Detect which cell encompasses the target text, then output its [x, y] center coordinate. 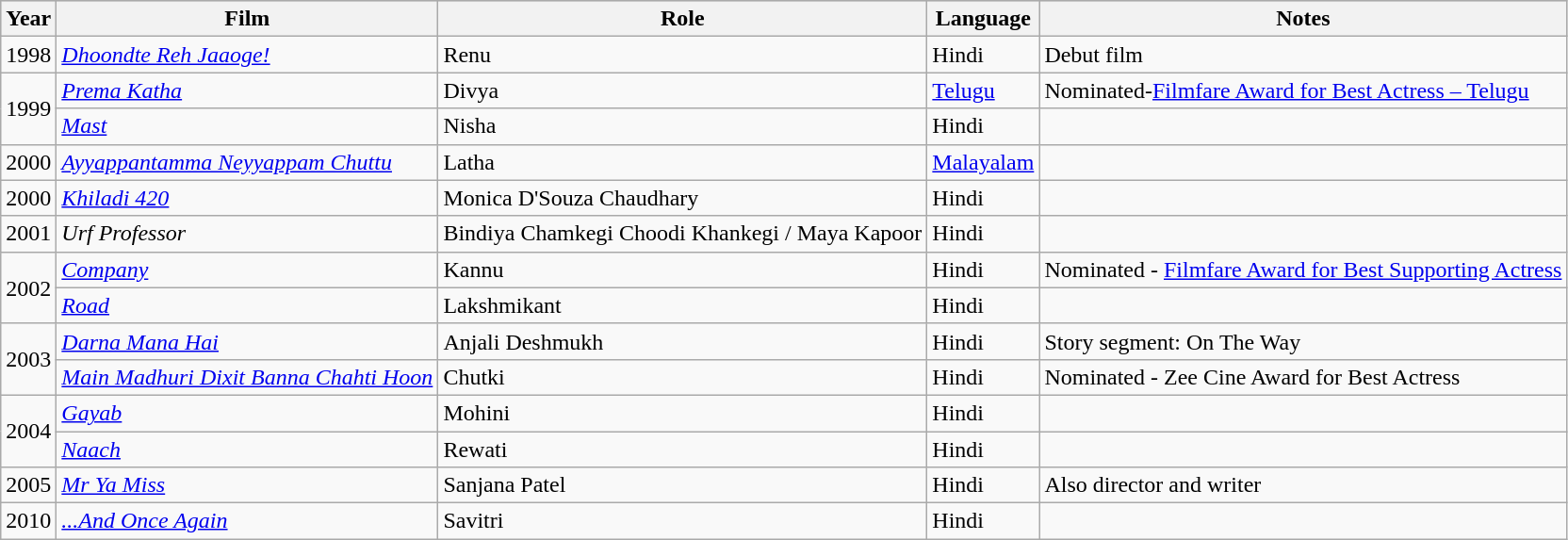
Language [984, 19]
Nominated - Filmfare Award for Best Supporting Actress [1303, 270]
Monica D'Souza Chaudhary [682, 198]
Debut film [1303, 55]
Naach [247, 450]
Road [247, 305]
2005 [28, 485]
Renu [682, 55]
Story segment: On The Way [1303, 341]
Bindiya Chamkegi Choodi Khankegi / Maya Kapoor [682, 234]
1998 [28, 55]
Savitri [682, 521]
2004 [28, 431]
Mr Ya Miss [247, 485]
Kannu [682, 270]
Mohini [682, 413]
Also director and writer [1303, 485]
Year [28, 19]
Nominated - Zee Cine Award for Best Actress [1303, 377]
2001 [28, 234]
1999 [28, 108]
Film [247, 19]
Darna Mana Hai [247, 341]
Prema Katha [247, 90]
Nisha [682, 126]
Malayalam [984, 162]
Notes [1303, 19]
Khiladi 420 [247, 198]
Chutki [682, 377]
Main Madhuri Dixit Banna Chahti Hoon [247, 377]
Latha [682, 162]
2002 [28, 287]
Company [247, 270]
2010 [28, 521]
Nominated-Filmfare Award for Best Actress – Telugu [1303, 90]
Dhoondte Reh Jaaoge! [247, 55]
Ayyappantamma Neyyappam Chuttu [247, 162]
Telugu [984, 90]
2003 [28, 359]
Urf Professor [247, 234]
Gayab [247, 413]
Sanjana Patel [682, 485]
Mast [247, 126]
Lakshmikant [682, 305]
Divya [682, 90]
Anjali Deshmukh [682, 341]
Role [682, 19]
...And Once Again [247, 521]
Rewati [682, 450]
